Output the [X, Y] coordinate of the center of the cell containing the given text.  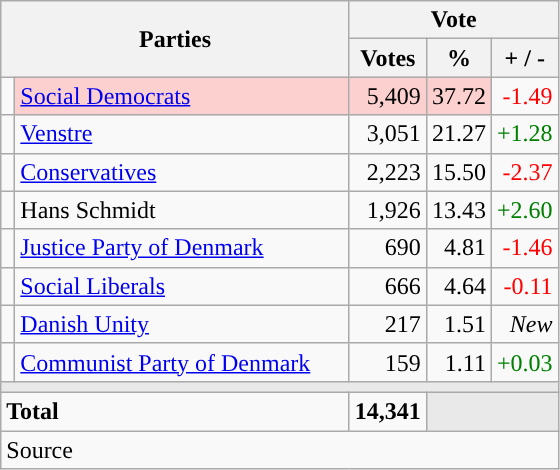
Total [176, 411]
New [524, 324]
Venstre [182, 134]
15.50 [458, 172]
+2.60 [524, 210]
4.81 [458, 248]
1.51 [458, 324]
-2.37 [524, 172]
+0.03 [524, 362]
Source [280, 449]
2,223 [388, 172]
Conservatives [182, 172]
-1.46 [524, 248]
Justice Party of Denmark [182, 248]
Votes [388, 58]
690 [388, 248]
+1.28 [524, 134]
Social Democrats [182, 96]
Parties [176, 39]
159 [388, 362]
Hans Schmidt [182, 210]
1.11 [458, 362]
+ / - [524, 58]
% [458, 58]
3,051 [388, 134]
217 [388, 324]
14,341 [388, 411]
37.72 [458, 96]
Social Liberals [182, 286]
1,926 [388, 210]
4.64 [458, 286]
-1.49 [524, 96]
666 [388, 286]
-0.11 [524, 286]
Vote [454, 20]
13.43 [458, 210]
Communist Party of Denmark [182, 362]
Danish Unity [182, 324]
21.27 [458, 134]
5,409 [388, 96]
